Extract the (X, Y) coordinate from the center of the cell holding the provided text.  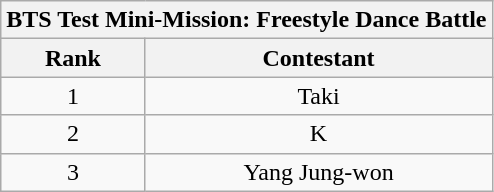
Rank (73, 58)
1 (73, 96)
Taki (318, 96)
Yang Jung-won (318, 172)
Contestant (318, 58)
K (318, 134)
3 (73, 172)
BTS Test Mini-Mission: Freestyle Dance Battle (246, 20)
2 (73, 134)
